Pinpoint the cell where the given text exists, returning its (x, y) midpoint coordinate. 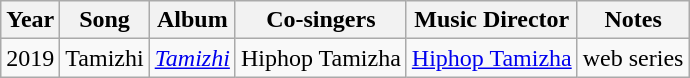
Co-singers (320, 20)
Song (104, 20)
Music Director (492, 20)
web series (633, 58)
Year (30, 20)
Album (192, 20)
2019 (30, 58)
Notes (633, 20)
